Detect which cell encompasses the target text, then output its [x, y] center coordinate. 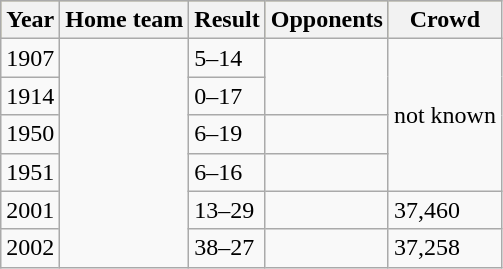
not known [444, 115]
13–29 [227, 210]
Year [30, 20]
37,460 [444, 210]
6–16 [227, 172]
2002 [30, 248]
6–19 [227, 134]
Result [227, 20]
2001 [30, 210]
Opponents [326, 20]
Crowd [444, 20]
5–14 [227, 58]
1914 [30, 96]
37,258 [444, 248]
1907 [30, 58]
0–17 [227, 96]
Home team [124, 20]
1950 [30, 134]
1951 [30, 172]
38–27 [227, 248]
